Output the (x, y) coordinate of the center of the cell containing the given text.  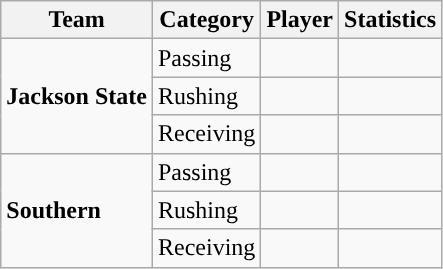
Player (300, 20)
Southern (77, 210)
Category (206, 20)
Statistics (390, 20)
Jackson State (77, 96)
Team (77, 20)
